Identify which cell holds the provided text, then report its [X, Y] central coordinate. 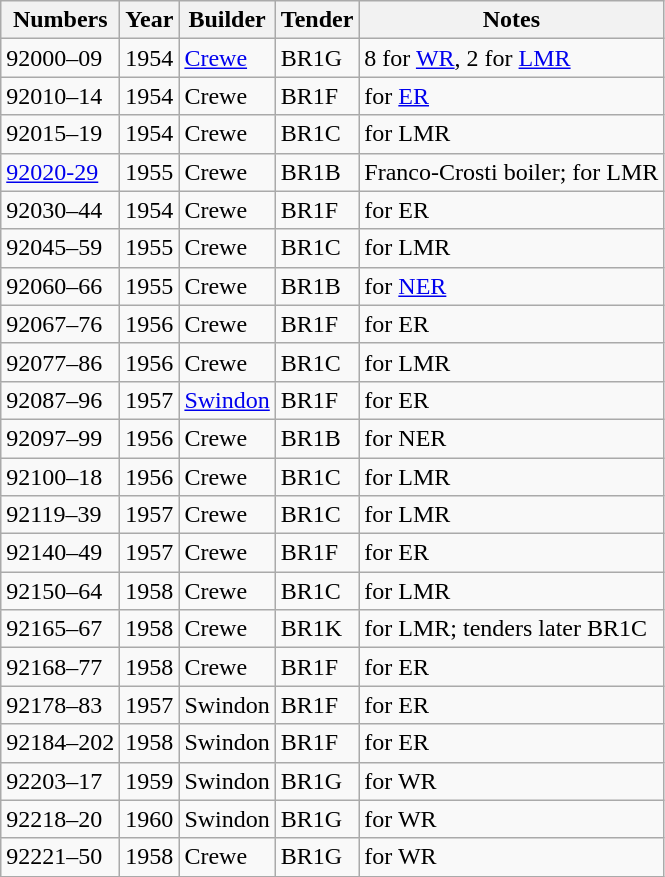
92221–50 [60, 857]
for LMR; tenders later BR1C [512, 629]
Tender [317, 20]
Year [150, 20]
92140–49 [60, 553]
92150–64 [60, 591]
92087–96 [60, 400]
Franco-Crosti boiler; for LMR [512, 172]
Notes [512, 20]
92168–77 [60, 667]
1960 [150, 819]
Builder [227, 20]
92060–66 [60, 286]
Numbers [60, 20]
92100–18 [60, 477]
92010–14 [60, 96]
92178–83 [60, 705]
92030–44 [60, 210]
92218–20 [60, 819]
1959 [150, 781]
92119–39 [60, 515]
92165–67 [60, 629]
BR1K [317, 629]
8 for WR, 2 for LMR [512, 58]
92015–19 [60, 134]
92097–99 [60, 438]
92184–202 [60, 743]
92203–17 [60, 781]
92020-29 [60, 172]
92067–76 [60, 324]
92045–59 [60, 248]
92077–86 [60, 362]
92000–09 [60, 58]
